For the text-containing cell, return its midpoint in [X, Y] coordinate format. 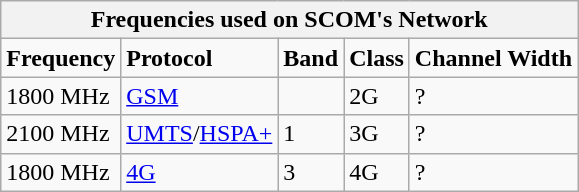
2G [377, 96]
Frequency [61, 58]
Frequencies used on SCOM's Network [290, 20]
GSM [200, 96]
1 [311, 134]
UMTS/HSPA+ [200, 134]
3G [377, 134]
Channel Width [493, 58]
Band [311, 58]
Protocol [200, 58]
Class [377, 58]
2100 MHz [61, 134]
3 [311, 172]
